Pinpoint the cell where the given text exists, returning its [X, Y] midpoint coordinate. 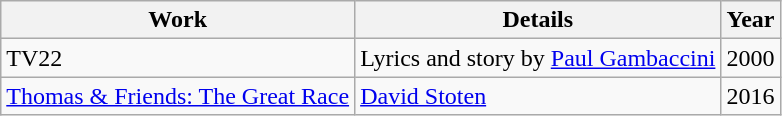
2000 [750, 58]
Lyrics and story by Paul Gambaccini [538, 58]
Details [538, 20]
TV22 [178, 58]
Thomas & Friends: The Great Race [178, 96]
David Stoten [538, 96]
Work [178, 20]
Year [750, 20]
2016 [750, 96]
